Pinpoint the cell where the given text exists, returning its [X, Y] midpoint coordinate. 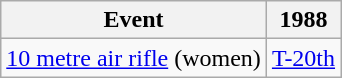
Event [134, 20]
1988 [303, 20]
T-20th [303, 58]
10 metre air rifle (women) [134, 58]
